Capture the cell that displays the provided text and extract its (X, Y) central coordinate. 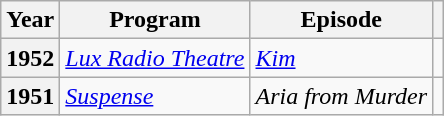
1952 (30, 58)
Episode (342, 20)
Program (155, 20)
Lux Radio Theatre (155, 58)
Suspense (155, 96)
1951 (30, 96)
Aria from Murder (342, 96)
Year (30, 20)
Kim (342, 58)
